Pinpoint the cell where the given text exists, returning its [X, Y] midpoint coordinate. 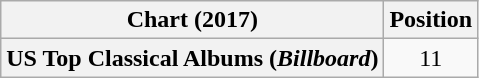
Position [431, 20]
11 [431, 58]
Chart (2017) [192, 20]
US Top Classical Albums (Billboard) [192, 58]
